Pinpoint the cell where the given text exists, returning its (x, y) midpoint coordinate. 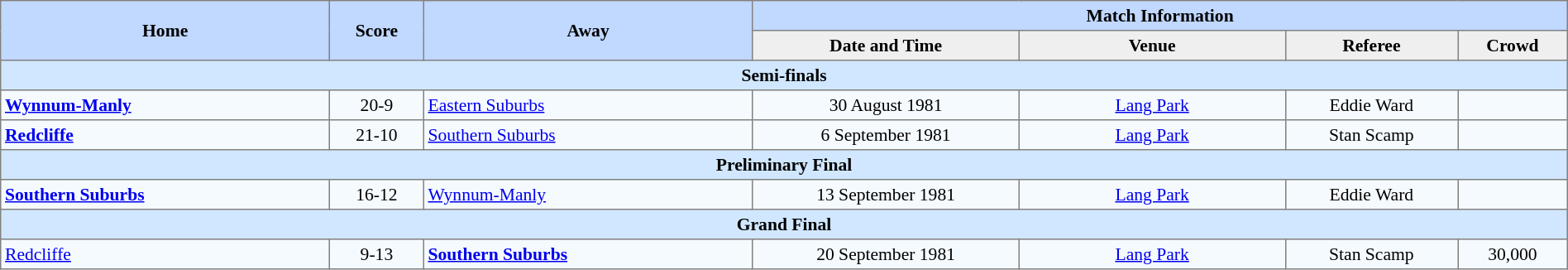
Date and Time (886, 46)
30 August 1981 (886, 105)
6 September 1981 (886, 135)
13 September 1981 (886, 195)
9-13 (377, 254)
Grand Final (784, 224)
20-9 (377, 105)
Eastern Suburbs (588, 105)
Away (588, 31)
Match Information (1159, 16)
30,000 (1513, 254)
Crowd (1513, 46)
Venue (1152, 46)
Home (165, 31)
Preliminary Final (784, 165)
Semi-finals (784, 75)
20 September 1981 (886, 254)
Referee (1371, 46)
Score (377, 31)
16-12 (377, 195)
21-10 (377, 135)
